Search for the cell housing the specified text and yield its [X, Y] center coordinate. 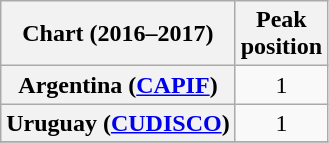
Uruguay (CUDISCO) [118, 123]
Argentina (CAPIF) [118, 85]
Chart (2016–2017) [118, 34]
Peakposition [281, 34]
